Extract the [X, Y] coordinate from the center of the cell holding the provided text.  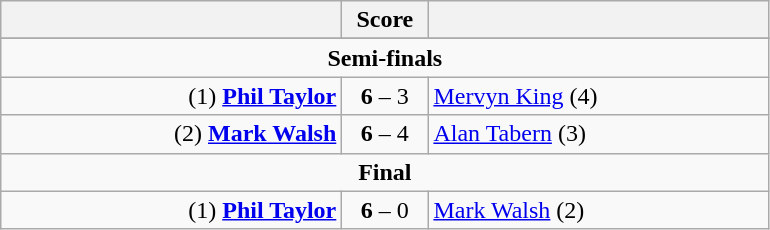
Final [385, 172]
(2) Mark Walsh [172, 134]
Mark Walsh (2) [598, 210]
6 – 0 [385, 210]
Score [385, 20]
6 – 4 [385, 134]
Mervyn King (4) [598, 96]
Alan Tabern (3) [598, 134]
6 – 3 [385, 96]
Semi-finals [385, 58]
